Extract the [X, Y] coordinate from the center of the cell holding the provided text.  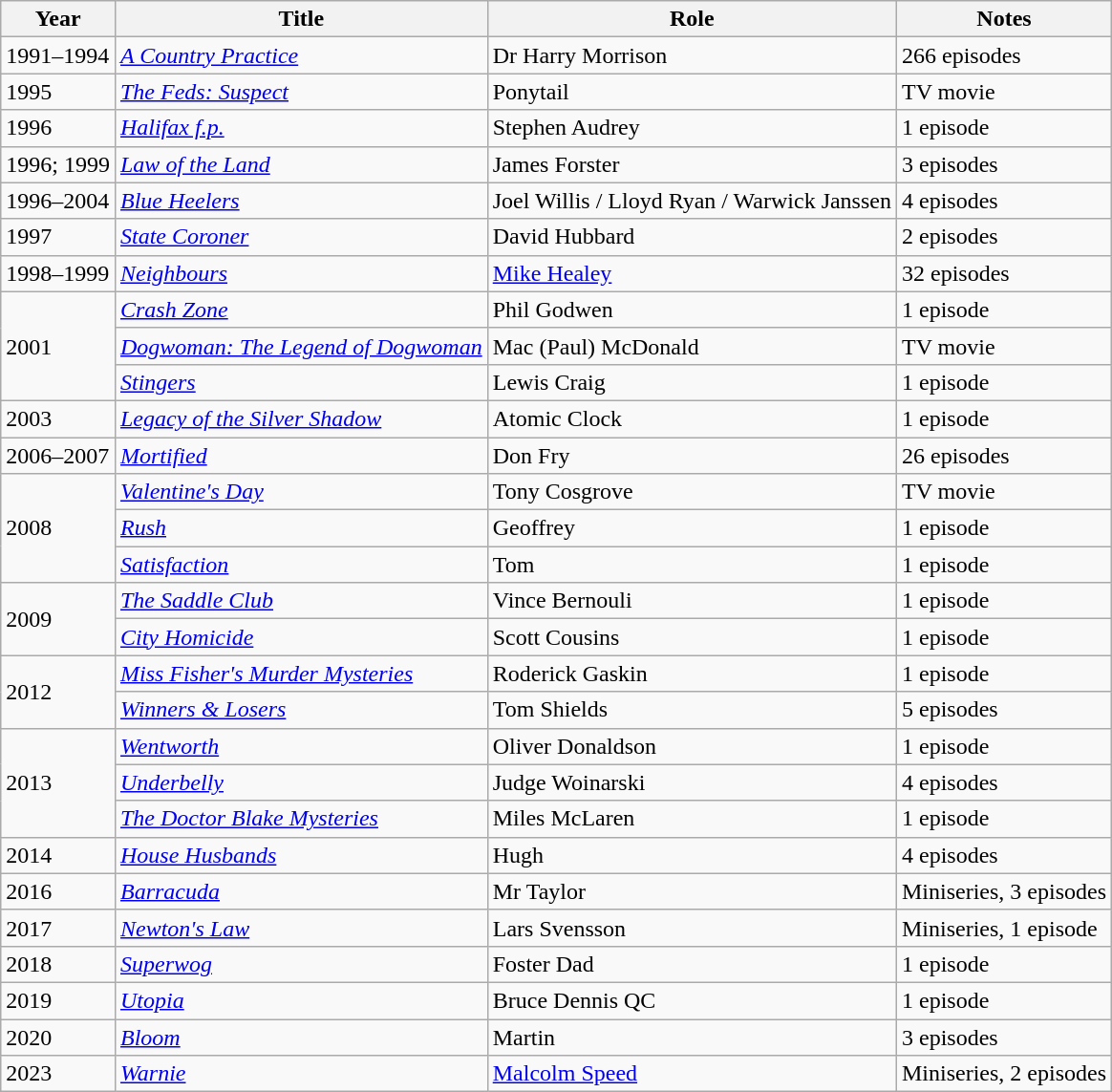
5 episodes [1003, 710]
House Husbands [301, 855]
Valentine's Day [301, 492]
Martin [692, 1037]
Ponytail [692, 92]
1997 [58, 237]
Miss Fisher's Murder Mysteries [301, 674]
2014 [58, 855]
2020 [58, 1037]
Legacy of the Silver Shadow [301, 418]
Phil Godwen [692, 310]
The Saddle Club [301, 601]
Tom Shields [692, 710]
Malcolm Speed [692, 1074]
Law of the Land [301, 164]
1996 [58, 128]
Bloom [301, 1037]
1995 [58, 92]
Miles McLaren [692, 819]
Foster Dad [692, 964]
Superwog [301, 964]
Stingers [301, 382]
Mac (Paul) McDonald [692, 346]
Hugh [692, 855]
The Doctor Blake Mysteries [301, 819]
Satisfaction [301, 565]
Tom [692, 565]
Dogwoman: The Legend of Dogwoman [301, 346]
A Country Practice [301, 55]
1991–1994 [58, 55]
2008 [58, 528]
Atomic Clock [692, 418]
City Homicide [301, 637]
Miniseries, 2 episodes [1003, 1074]
Dr Harry Morrison [692, 55]
The Feds: Suspect [301, 92]
Oliver Donaldson [692, 746]
Crash Zone [301, 310]
Role [692, 19]
Don Fry [692, 456]
Mike Healey [692, 273]
Notes [1003, 19]
2016 [58, 891]
2019 [58, 1000]
State Coroner [301, 237]
1996; 1999 [58, 164]
2003 [58, 418]
32 episodes [1003, 273]
Winners & Losers [301, 710]
Scott Cousins [692, 637]
Title [301, 19]
Miniseries, 1 episode [1003, 928]
Utopia [301, 1000]
Joel Willis / Lloyd Ryan / Warwick Janssen [692, 201]
Miniseries, 3 episodes [1003, 891]
Barracuda [301, 891]
Year [58, 19]
Roderick Gaskin [692, 674]
2023 [58, 1074]
2001 [58, 346]
1998–1999 [58, 273]
Neighbours [301, 273]
Geoffrey [692, 528]
2009 [58, 619]
James Forster [692, 164]
1996–2004 [58, 201]
Judge Woinarski [692, 782]
Mr Taylor [692, 891]
2013 [58, 782]
Rush [301, 528]
Wentworth [301, 746]
Blue Heelers [301, 201]
David Hubbard [692, 237]
2012 [58, 692]
Warnie [301, 1074]
Newton's Law [301, 928]
Lars Svensson [692, 928]
Tony Cosgrove [692, 492]
2 episodes [1003, 237]
Vince Bernouli [692, 601]
Mortified [301, 456]
2017 [58, 928]
26 episodes [1003, 456]
2018 [58, 964]
Underbelly [301, 782]
266 episodes [1003, 55]
2006–2007 [58, 456]
Bruce Dennis QC [692, 1000]
Lewis Craig [692, 382]
Stephen Audrey [692, 128]
Halifax f.p. [301, 128]
